Provide the [X, Y] coordinate of the cell's center where the given text is located.  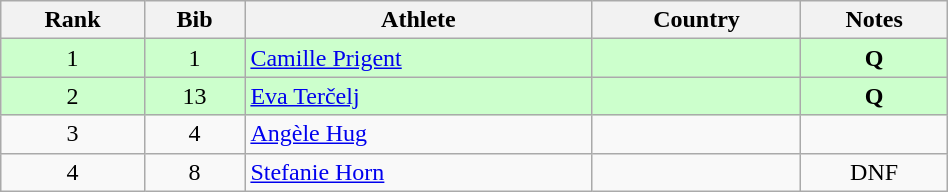
Stefanie Horn [418, 172]
Notes [874, 20]
Camille Prigent [418, 58]
DNF [874, 172]
8 [194, 172]
13 [194, 96]
Country [696, 20]
Athlete [418, 20]
Rank [72, 20]
Angèle Hug [418, 134]
2 [72, 96]
Eva Terčelj [418, 96]
3 [72, 134]
Bib [194, 20]
